Capture the cell that displays the provided text and extract its [X, Y] central coordinate. 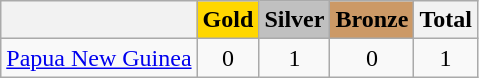
Papua New Guinea [99, 58]
Total [446, 20]
Silver [294, 20]
Gold [228, 20]
Bronze [372, 20]
